Return the (x, y) coordinate for the center point of the cell that contains the specified text.  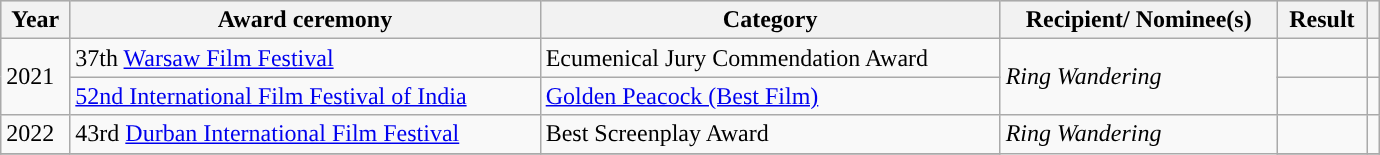
Best Screenplay Award (770, 134)
Result (1322, 20)
43rd Durban International Film Festival (305, 134)
Year (36, 20)
52nd International Film Festival of India (305, 96)
Award ceremony (305, 20)
Ecumenical Jury Commendation Award (770, 58)
2021 (36, 77)
Category (770, 20)
37th Warsaw Film Festival (305, 58)
Recipient/ Nominee(s) (1138, 20)
2022 (36, 134)
Golden Peacock (Best Film) (770, 96)
